Scan for the cell matching the given text and deliver its (x, y) coordinate at center. 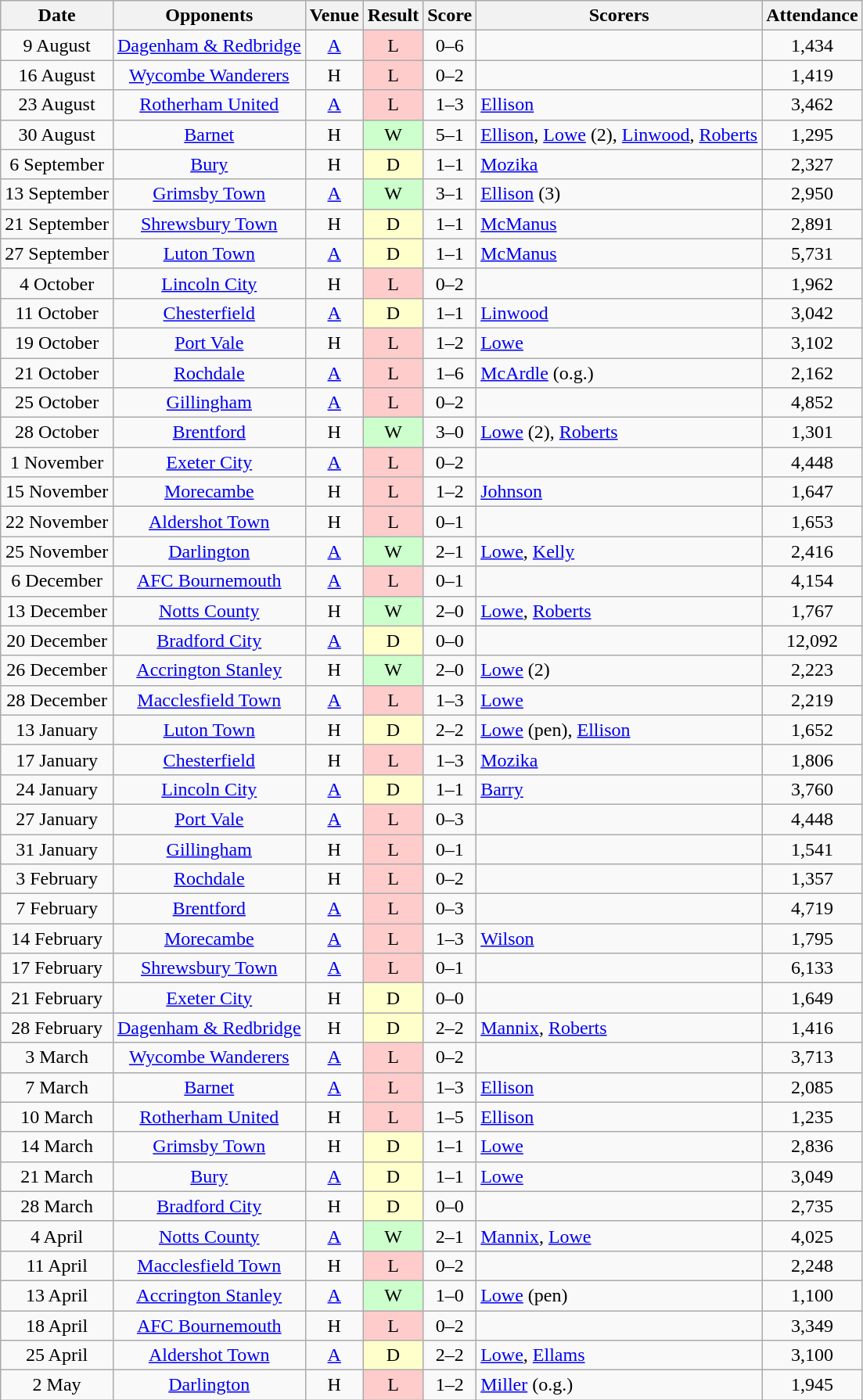
3,713 (812, 1057)
3,100 (812, 1355)
4,154 (812, 581)
6,133 (812, 968)
4,025 (812, 1236)
16 August (57, 75)
28 October (57, 433)
Lowe (2) (620, 670)
Lowe, Ellams (620, 1355)
2,085 (812, 1087)
3,042 (812, 313)
1,416 (812, 1028)
Scorers (620, 16)
1,647 (812, 492)
Linwood (620, 313)
10 March (57, 1117)
2,162 (812, 373)
3,349 (812, 1326)
3–1 (450, 194)
2,836 (812, 1147)
3,049 (812, 1176)
22 November (57, 522)
Score (450, 16)
Ellison (3) (620, 194)
2,219 (812, 700)
4,719 (812, 909)
1,100 (812, 1295)
21 September (57, 224)
21 February (57, 998)
25 April (57, 1355)
Lowe (pen) (620, 1295)
1,767 (812, 611)
0–6 (450, 45)
1,419 (812, 75)
2,416 (812, 551)
7 February (57, 909)
25 October (57, 403)
27 September (57, 253)
Barry (620, 789)
14 March (57, 1147)
12,092 (812, 641)
28 March (57, 1206)
1,295 (812, 135)
1,945 (812, 1385)
19 October (57, 343)
Opponents (209, 16)
1,235 (812, 1117)
Venue (334, 16)
1,301 (812, 433)
2,223 (812, 670)
1,652 (812, 730)
4 October (57, 283)
1,795 (812, 939)
Lowe, Roberts (620, 611)
3,760 (812, 789)
23 August (57, 105)
3–0 (450, 433)
3,462 (812, 105)
6 September (57, 164)
25 November (57, 551)
11 April (57, 1265)
2,891 (812, 224)
17 January (57, 759)
1–6 (450, 373)
Mannix, Lowe (620, 1236)
Miller (o.g.) (620, 1385)
27 January (57, 819)
20 December (57, 641)
Date (57, 16)
30 August (57, 135)
Result (393, 16)
Attendance (812, 16)
13 September (57, 194)
Wilson (620, 939)
21 March (57, 1176)
5–1 (450, 135)
24 January (57, 789)
Mannix, Roberts (620, 1028)
17 February (57, 968)
18 April (57, 1326)
Ellison, Lowe (2), Linwood, Roberts (620, 135)
2 May (57, 1385)
2,248 (812, 1265)
11 October (57, 313)
14 February (57, 939)
3 March (57, 1057)
Lowe (2), Roberts (620, 433)
13 April (57, 1295)
7 March (57, 1087)
26 December (57, 670)
6 December (57, 581)
4,852 (812, 403)
1,541 (812, 849)
1–0 (450, 1295)
1,653 (812, 522)
2,735 (812, 1206)
28 December (57, 700)
McArdle (o.g.) (620, 373)
5,731 (812, 253)
1,806 (812, 759)
13 January (57, 730)
15 November (57, 492)
2,950 (812, 194)
21 October (57, 373)
31 January (57, 849)
3 February (57, 879)
4 April (57, 1236)
Johnson (620, 492)
Lowe, Kelly (620, 551)
Lowe (pen), Ellison (620, 730)
13 December (57, 611)
1,357 (812, 879)
1,434 (812, 45)
1,962 (812, 283)
1–5 (450, 1117)
2,327 (812, 164)
3,102 (812, 343)
1,649 (812, 998)
1 November (57, 462)
9 August (57, 45)
28 February (57, 1028)
